Scan for the cell matching the given text and deliver its (X, Y) coordinate at center. 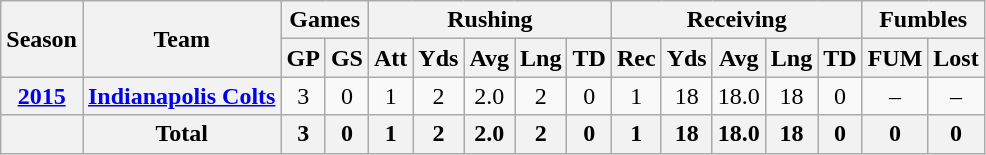
GS (346, 58)
GP (303, 58)
Rec (636, 58)
Team (181, 39)
Total (181, 134)
Fumbles (923, 20)
Season (42, 39)
FUM (895, 58)
Receiving (736, 20)
2015 (42, 96)
Lost (956, 58)
Games (324, 20)
Indianapolis Colts (181, 96)
Att (390, 58)
Rushing (490, 20)
